Capture the cell that displays the provided text and extract its (x, y) central coordinate. 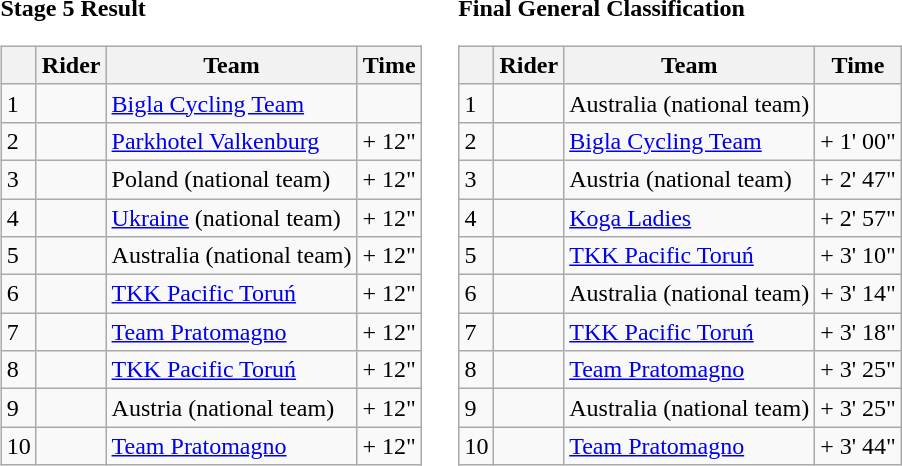
+ 2' 47" (858, 179)
+ 3' 14" (858, 294)
+ 3' 10" (858, 256)
Ukraine (national team) (232, 217)
Koga Ladies (690, 217)
Poland (national team) (232, 179)
+ 2' 57" (858, 217)
+ 3' 44" (858, 446)
Parkhotel Valkenburg (232, 141)
+ 3' 18" (858, 332)
+ 1' 00" (858, 141)
